Extract the (x, y) coordinate from the center of the cell holding the provided text.  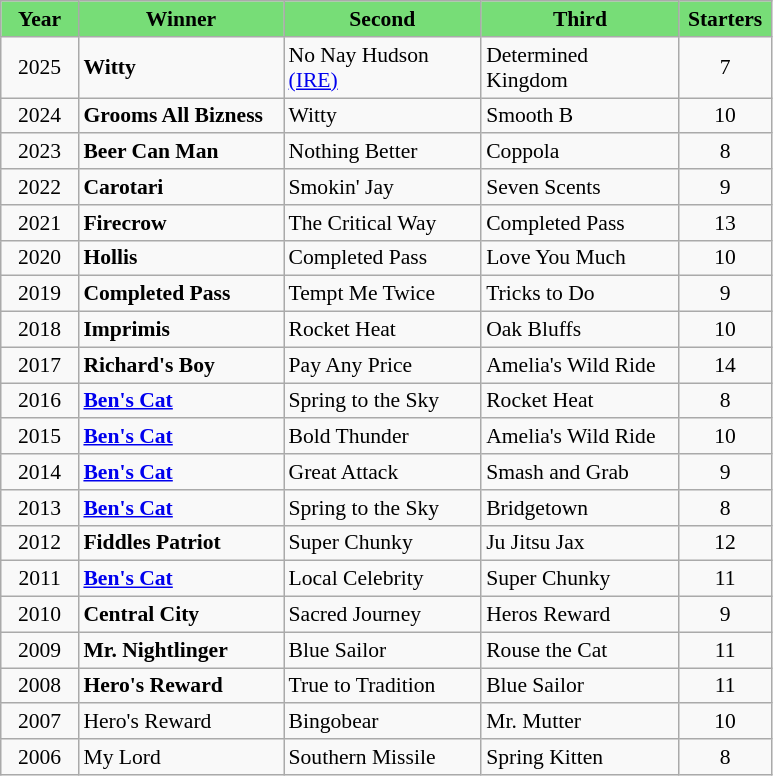
Firecrow (180, 223)
Sacred Journey (383, 615)
Seven Scents (580, 187)
Imprimis (180, 330)
2023 (40, 152)
Mr. Mutter (580, 722)
The Critical Way (383, 223)
My Lord (180, 757)
2011 (40, 579)
Ju Jitsu Jax (580, 543)
Third (580, 19)
2017 (40, 365)
2015 (40, 437)
14 (726, 365)
Second (383, 19)
No Nay Hudson (IRE) (383, 68)
2014 (40, 472)
Pay Any Price (383, 365)
2022 (40, 187)
2007 (40, 722)
2006 (40, 757)
Grooms All Bizness (180, 116)
Tempt Me Twice (383, 294)
Heros Reward (580, 615)
Mr. Nightlinger (180, 650)
Starters (726, 19)
2024 (40, 116)
2010 (40, 615)
Central City (180, 615)
Fiddles Patriot (180, 543)
Local Celebrity (383, 579)
Oak Bluffs (580, 330)
Smooth B (580, 116)
Beer Can Man (180, 152)
Spring Kitten (580, 757)
Bridgetown (580, 508)
Tricks to Do (580, 294)
Winner (180, 19)
12 (726, 543)
Year (40, 19)
2016 (40, 401)
Determined Kingdom (580, 68)
2013 (40, 508)
Smash and Grab (580, 472)
Nothing Better (383, 152)
Rouse the Cat (580, 650)
13 (726, 223)
2018 (40, 330)
Southern Missile (383, 757)
2008 (40, 686)
Coppola (580, 152)
2020 (40, 258)
2012 (40, 543)
Bingobear (383, 722)
2021 (40, 223)
2009 (40, 650)
2019 (40, 294)
True to Tradition (383, 686)
Bold Thunder (383, 437)
2025 (40, 68)
Great Attack (383, 472)
7 (726, 68)
Hollis (180, 258)
Love You Much (580, 258)
Carotari (180, 187)
Richard's Boy (180, 365)
Smokin' Jay (383, 187)
